Pinpoint the cell where the given text exists, returning its (x, y) midpoint coordinate. 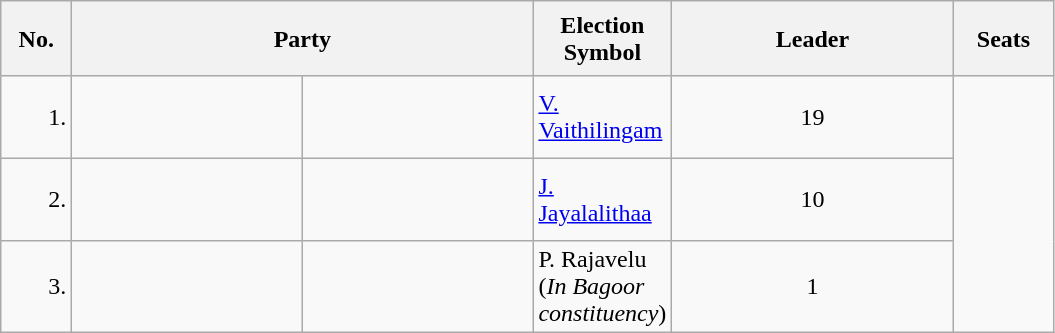
19 (812, 117)
Party (302, 38)
1 (812, 287)
P. Rajavelu (In Bagoor constituency) (602, 287)
Leader (812, 38)
Seats (1004, 38)
No. (36, 38)
J. Jayalalithaa (602, 199)
Election Symbol (602, 38)
1. (36, 117)
2. (36, 199)
10 (812, 199)
3. (36, 287)
V. Vaithilingam (602, 117)
